Provide the [x, y] coordinate of the cell's center where the given text is located.  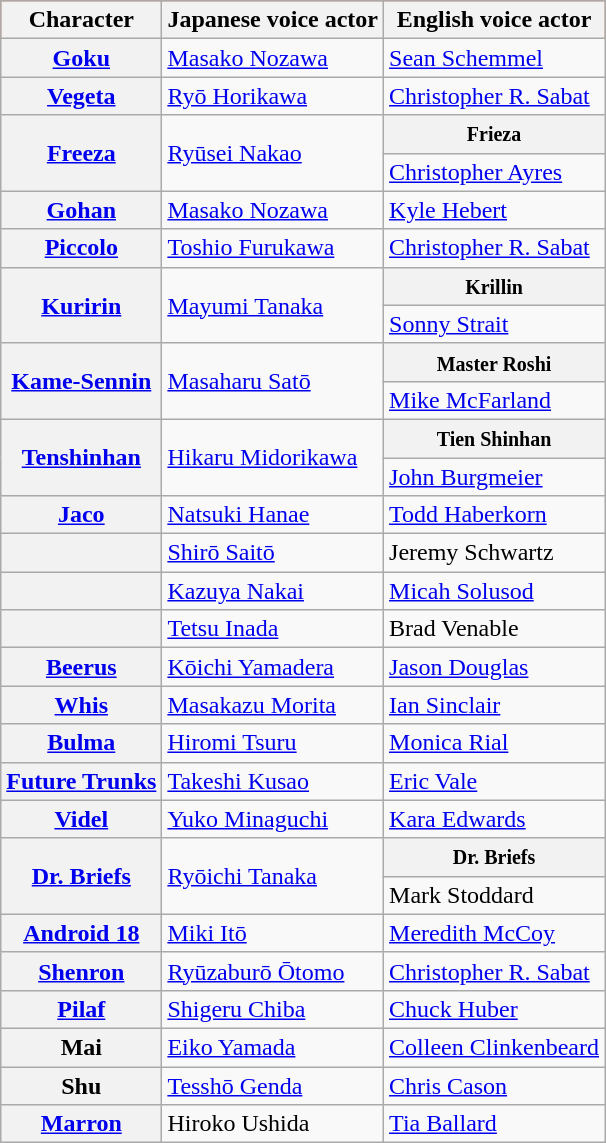
Bulma [82, 743]
Eiko Yamada [273, 1047]
Whis [82, 705]
Tien Shinhan [494, 438]
Frieza [494, 134]
Android 18 [82, 933]
Masaharu Satō [273, 381]
Goku [82, 58]
Jeremy Schwartz [494, 553]
Tetsu Inada [273, 629]
Character [82, 20]
Mayumi Tanaka [273, 305]
Tenshinhan [82, 457]
Jason Douglas [494, 667]
Todd Haberkorn [494, 515]
Ryōichi Tanaka [273, 876]
Marron [82, 1124]
Gohan [82, 210]
Vegeta [82, 96]
Toshio Furukawa [273, 248]
Natsuki Hanae [273, 515]
Hiromi Tsuru [273, 743]
Master Roshi [494, 362]
Pilaf [82, 1009]
Ian Sinclair [494, 705]
Ryō Horikawa [273, 96]
Colleen Clinkenbeard [494, 1047]
Mai [82, 1047]
Ryūsei Nakao [273, 153]
Hikaru Midorikawa [273, 457]
Kazuya Nakai [273, 591]
Micah Solusod [494, 591]
Freeza [82, 153]
Future Trunks [82, 781]
Videl [82, 819]
Chris Cason [494, 1085]
Shigeru Chiba [273, 1009]
Brad Venable [494, 629]
Tesshō Genda [273, 1085]
Shenron [82, 971]
Mark Stoddard [494, 895]
Christopher Ayres [494, 172]
Ryūzaburō Ōtomo [273, 971]
Jaco [82, 515]
Mike McFarland [494, 400]
Yuko Minaguchi [273, 819]
John Burgmeier [494, 477]
Miki Itō [273, 933]
Sonny Strait [494, 324]
Krillin [494, 286]
Kyle Hebert [494, 210]
Japanese voice actor [273, 20]
Kame-Sennin [82, 381]
Shu [82, 1085]
Piccolo [82, 248]
Kara Edwards [494, 819]
Sean Schemmel [494, 58]
Takeshi Kusao [273, 781]
Meredith McCoy [494, 933]
Hiroko Ushida [273, 1124]
Shirō Saitō [273, 553]
Masakazu Morita [273, 705]
Kōichi Yamadera [273, 667]
Monica Rial [494, 743]
Tia Ballard [494, 1124]
Kuririn [82, 305]
Eric Vale [494, 781]
Beerus [82, 667]
English voice actor [494, 20]
Chuck Huber [494, 1009]
